Output the [x, y] coordinate of the center of the cell containing the given text.  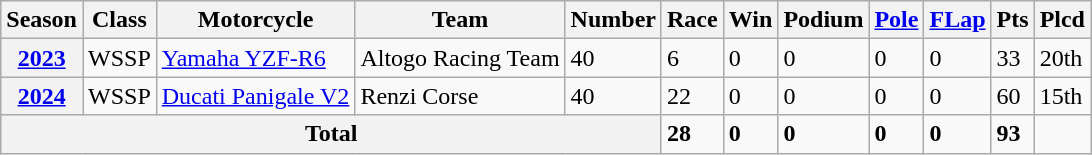
28 [692, 134]
Season [42, 20]
22 [692, 96]
Plcd [1062, 20]
93 [1012, 134]
Pts [1012, 20]
Podium [824, 20]
Renzi Corse [460, 96]
Yamaha YZF-R6 [256, 58]
Race [692, 20]
FLap [958, 20]
2023 [42, 58]
Team [460, 20]
20th [1062, 58]
Win [750, 20]
6 [692, 58]
33 [1012, 58]
2024 [42, 96]
60 [1012, 96]
Total [332, 134]
Pole [896, 20]
Class [119, 20]
Altogo Racing Team [460, 58]
Ducati Panigale V2 [256, 96]
Number [613, 20]
15th [1062, 96]
Motorcycle [256, 20]
